Search for the cell housing the specified text and yield its (X, Y) center coordinate. 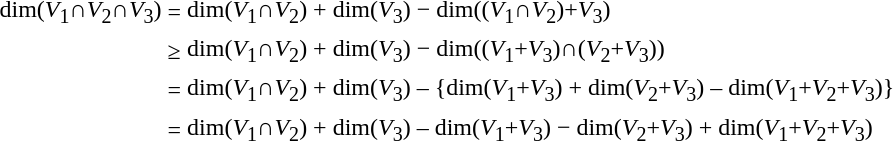
= (174, 91)
≥ (174, 51)
